Provide the (X, Y) coordinate of the cell's center where the given text is located.  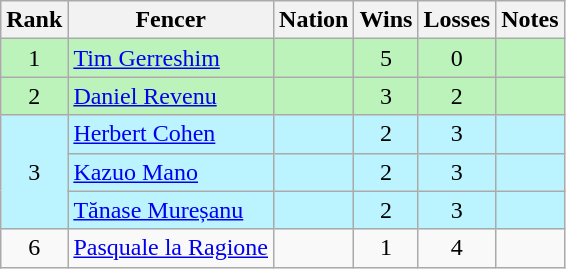
Losses (457, 20)
Daniel Revenu (171, 96)
4 (457, 248)
Notes (530, 20)
Kazuo Mano (171, 172)
Wins (386, 20)
Tănase Mureșanu (171, 210)
Pasquale la Ragione (171, 248)
Herbert Cohen (171, 134)
Tim Gerreshim (171, 58)
6 (34, 248)
5 (386, 58)
Rank (34, 20)
Fencer (171, 20)
Nation (314, 20)
0 (457, 58)
